Search for the cell housing the specified text and yield its [x, y] center coordinate. 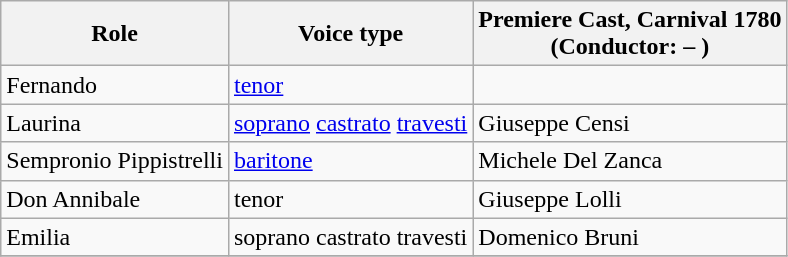
Voice type [350, 34]
Domenico Bruni [630, 237]
Fernando [115, 85]
Michele Del Zanca [630, 161]
Premiere Cast, Carnival 1780 (Conductor: – ) [630, 34]
baritone [350, 161]
Laurina [115, 123]
Sempronio Pippistrelli [115, 161]
Role [115, 34]
Giuseppe Lolli [630, 199]
Don Annibale [115, 199]
Emilia [115, 237]
Giuseppe Censi [630, 123]
